From the cell containing the given text, extract its center point as (x, y) coordinate. 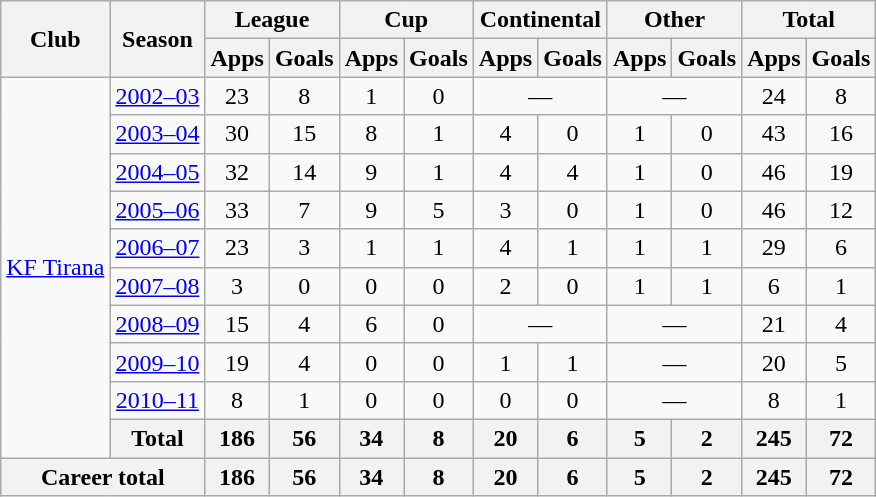
2002–03 (158, 96)
7 (304, 210)
2005–06 (158, 210)
2008–09 (158, 324)
2010–11 (158, 400)
16 (841, 134)
43 (774, 134)
30 (237, 134)
33 (237, 210)
League (272, 20)
2006–07 (158, 248)
32 (237, 172)
KF Tirana (56, 268)
21 (774, 324)
2007–08 (158, 286)
Cup (406, 20)
2003–04 (158, 134)
Club (56, 39)
Other (674, 20)
12 (841, 210)
24 (774, 96)
2009–10 (158, 362)
14 (304, 172)
Continental (540, 20)
29 (774, 248)
2004–05 (158, 172)
Career total (103, 477)
Season (158, 39)
